Determine the (x, y) coordinate at the center of the cell enclosing the given text.  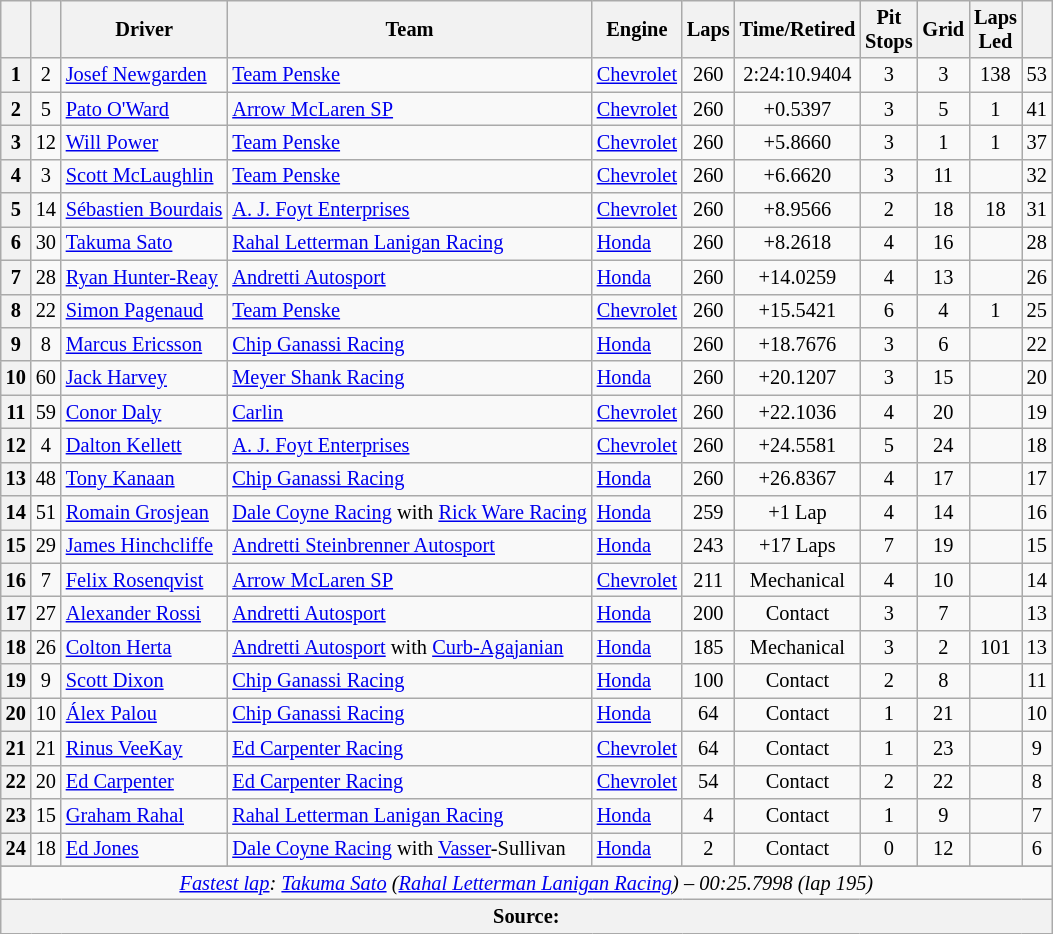
Dalton Kellett (144, 445)
Conor Daly (144, 412)
29 (46, 546)
+0.5397 (798, 109)
48 (46, 479)
Ed Carpenter (144, 782)
Colton Herta (144, 647)
59 (46, 412)
Scott Dixon (144, 681)
185 (708, 647)
Will Power (144, 142)
Fastest lap: Takuma Sato (Rahal Letterman Lanigan Racing) – 00:25.7998 (lap 195) (526, 883)
30 (46, 243)
+14.0259 (798, 277)
Marcus Ericsson (144, 344)
+8.2618 (798, 243)
James Hinchcliffe (144, 546)
Scott McLaughlin (144, 176)
+22.1036 (798, 412)
Felix Rosenqvist (144, 580)
Team (409, 29)
+17 Laps (798, 546)
Andretti Autosport with Curb-Agajanian (409, 647)
Graham Rahal (144, 815)
Dale Coyne Racing with Vasser-Sullivan (409, 849)
+24.5581 (798, 445)
Grid (943, 29)
Time/Retired (798, 29)
Meyer Shank Racing (409, 378)
Álex Palou (144, 714)
60 (46, 378)
54 (708, 782)
200 (708, 613)
PitStops (888, 29)
+8.9566 (798, 210)
Driver (144, 29)
Ed Jones (144, 849)
41 (1037, 109)
53 (1037, 75)
+6.6620 (798, 176)
Jack Harvey (144, 378)
25 (1037, 311)
37 (1037, 142)
Rinus VeeKay (144, 748)
Simon Pagenaud (144, 311)
243 (708, 546)
Dale Coyne Racing with Rick Ware Racing (409, 513)
Engine (637, 29)
0 (888, 849)
211 (708, 580)
138 (996, 75)
Romain Grosjean (144, 513)
+15.5421 (798, 311)
+18.7676 (798, 344)
32 (1037, 176)
259 (708, 513)
31 (1037, 210)
Tony Kanaan (144, 479)
Carlin (409, 412)
51 (46, 513)
Takuma Sato (144, 243)
LapsLed (996, 29)
Ryan Hunter-Reay (144, 277)
100 (708, 681)
Source: (526, 916)
+20.1207 (798, 378)
Sébastien Bourdais (144, 210)
Andretti Steinbrenner Autosport (409, 546)
Laps (708, 29)
2:24:10.9404 (798, 75)
27 (46, 613)
Josef Newgarden (144, 75)
101 (996, 647)
Pato O'Ward (144, 109)
Alexander Rossi (144, 613)
+26.8367 (798, 479)
+1 Lap (798, 513)
+5.8660 (798, 142)
